Extract the [X, Y] coordinate from the center of the cell holding the provided text.  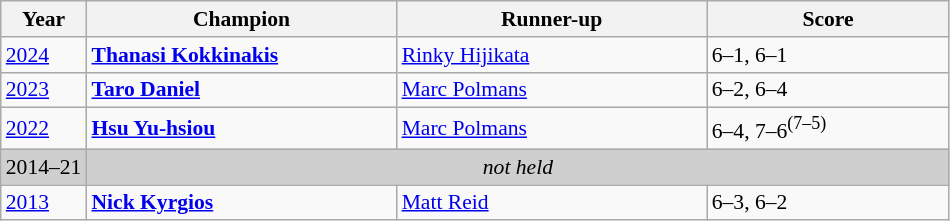
not held [518, 167]
Taro Daniel [241, 90]
Champion [241, 19]
6–1, 6–1 [828, 55]
Hsu Yu-hsiou [241, 128]
2024 [44, 55]
Score [828, 19]
6–4, 7–6(7–5) [828, 128]
Thanasi Kokkinakis [241, 55]
6–2, 6–4 [828, 90]
2014–21 [44, 167]
Runner-up [552, 19]
Matt Reid [552, 203]
Rinky Hijikata [552, 55]
Year [44, 19]
6–3, 6–2 [828, 203]
2022 [44, 128]
2023 [44, 90]
Nick Kyrgios [241, 203]
2013 [44, 203]
